Output the [X, Y] coordinate of the center of the cell containing the given text.  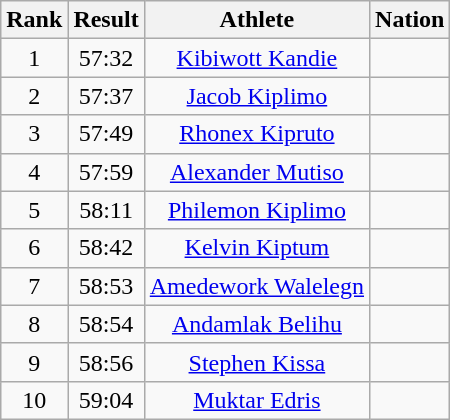
4 [34, 172]
9 [34, 362]
Muktar Edris [256, 400]
1 [34, 58]
6 [34, 248]
Amedework Walelegn [256, 286]
7 [34, 286]
3 [34, 134]
10 [34, 400]
Philemon Kiplimo [256, 210]
58:56 [106, 362]
57:32 [106, 58]
Kibiwott Kandie [256, 58]
Andamlak Belihu [256, 324]
58:53 [106, 286]
Kelvin Kiptum [256, 248]
Nation [410, 20]
Result [106, 20]
Rank [34, 20]
58:42 [106, 248]
59:04 [106, 400]
Stephen Kissa [256, 362]
57:59 [106, 172]
58:11 [106, 210]
8 [34, 324]
2 [34, 96]
Jacob Kiplimo [256, 96]
58:54 [106, 324]
Athlete [256, 20]
5 [34, 210]
Alexander Mutiso [256, 172]
57:37 [106, 96]
Rhonex Kipruto [256, 134]
57:49 [106, 134]
